Return (x, y) of the center of cell containing provided text 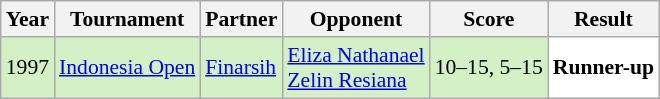
Finarsih (241, 68)
Year (28, 19)
1997 (28, 68)
Score (489, 19)
Runner-up (604, 68)
Indonesia Open (127, 68)
Tournament (127, 19)
Eliza Nathanael Zelin Resiana (356, 68)
Partner (241, 19)
Result (604, 19)
Opponent (356, 19)
10–15, 5–15 (489, 68)
